Extract the [x, y] coordinate from the center of the cell holding the provided text.  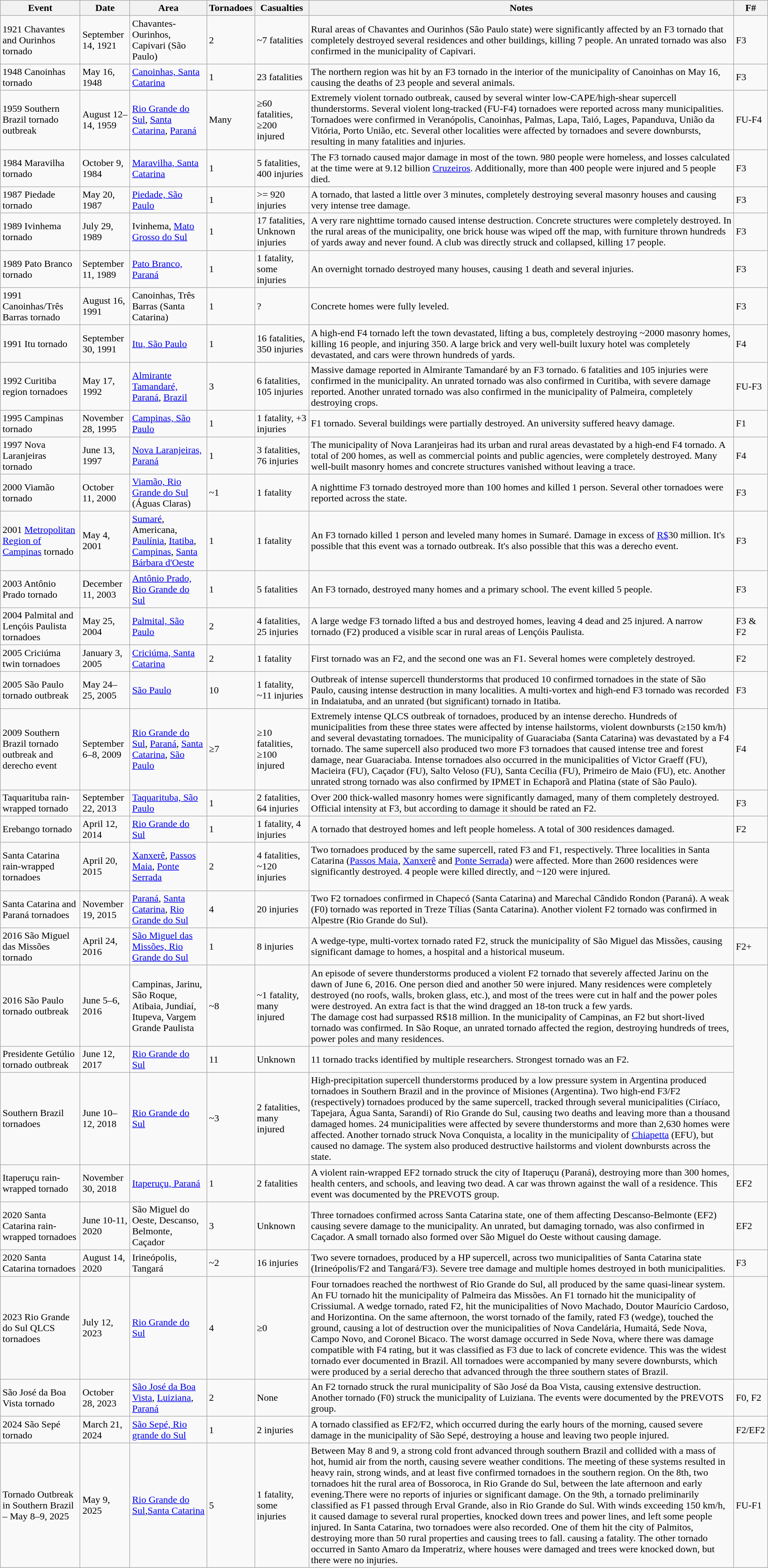
Rio Grande do Sul,Santa Catarina [169, 1505]
2020 Santa Catarina rain-wrapped tornadoes [41, 1226]
1 fatality, 4 injuries [282, 829]
None [282, 1398]
2016 São Miguel das Missões tornado [41, 946]
A tornado, that lasted a little over 3 minutes, completely destroying several masonry houses and causing very intense tree damage. [521, 200]
June 10–12, 2018 [105, 1118]
June 12, 2017 [105, 1059]
5 fatalities, 400 injuries [282, 168]
June 5–6, 2016 [105, 1006]
1989 Pato Branco tornado [41, 269]
1 fatality, +3 injuries [282, 424]
May 24–25, 2005 [105, 690]
Area [169, 8]
Southern Brazil tornadoes [41, 1118]
16 fatalities, 350 injuries [282, 343]
? [282, 306]
2 fatalities, 64 injuries [282, 803]
2000 Viamão tornado [41, 493]
F1 [751, 424]
2023 Rio Grande do Sul QLCS tornadoes [41, 1328]
Taquarituba rain-wrapped tornado [41, 803]
An overnight tornado destroyed many houses, causing 1 death and several injuries. [521, 269]
F3 & F2 [751, 626]
1991 Canoinhas/Três Barras tornado [41, 306]
Rio Grande do Sul, Santa Catarina, Paraná [169, 120]
Ivinhema, Mato Grosso do Sul [169, 232]
October 9, 1984 [105, 168]
~2 [231, 1263]
Concrete homes were fully leveled. [521, 306]
20 injuries [282, 909]
September 30, 1991 [105, 343]
1984 Maravilha tornado [41, 168]
April 24, 2016 [105, 946]
Sumaré, Americana, Paulínia, Itatiba, Campinas, Santa Bárbara d'Oeste [169, 541]
FU-F4 [751, 120]
17 fatalities, Unknown injuries [282, 232]
Itaperuçu rain-wrapped tornado [41, 1183]
Chavantes-Ourinhos, Capivari (São Paulo) [169, 40]
Paraná, Santa Catarina, Rio Grande do Sul [169, 909]
São Miguel do Oeste, Descanso, Belmonte, Caçador [169, 1226]
March 21, 2024 [105, 1430]
FU-F1 [751, 1505]
June 13, 1997 [105, 455]
Maravilha, Santa Catarina [169, 168]
Itaperuçu, Paraná [169, 1183]
1948 Canoinhas tornado [41, 77]
August 16, 1991 [105, 306]
Taquarituba, São Paulo [169, 803]
3 fatalities, 76 injuries [282, 455]
>= 920 injuries [282, 200]
Santa Catarina rain-wrapped tornadoes [41, 867]
1921 Chavantes and Ourinhos tornado [41, 40]
1992 Curitiba region tornadoes [41, 386]
Casualties [282, 8]
23 fatalities [282, 77]
Itu, São Paulo [169, 343]
A nighttime F3 tornado destroyed more than 100 homes and killed 1 person. Several other tornadoes were reported across the state. [521, 493]
São José da Boa Vista, Luiziana, Paraná [169, 1398]
September 22, 2013 [105, 803]
4 fatalities, ~120 injuries [282, 867]
Palmital, São Paulo [169, 626]
September 11, 1989 [105, 269]
August 12–14, 1959 [105, 120]
Viamão, Rio Grande do Sul (Águas Claras) [169, 493]
2003 Antônio Prado tornado [41, 589]
Almirante Tamandaré, Paraná, Brazil [169, 386]
April 12, 2014 [105, 829]
November 28, 1995 [105, 424]
Event [41, 8]
Tornadoes [231, 8]
May 16, 1948 [105, 77]
May 17, 1992 [105, 386]
Piedade, São Paulo [169, 200]
November 30, 2018 [105, 1183]
6 fatalities, 105 injuries [282, 386]
October 11, 2000 [105, 493]
2 fatalities [282, 1183]
4 fatalities, 25 injuries [282, 626]
10 [231, 690]
11 [231, 1059]
Irineópolis, Tangará [169, 1263]
2020 Santa Catarina tornadoes [41, 1263]
Rio Grande do Sul, Paraná, Santa Catarina, São Paulo [169, 749]
Pato Branco, Paraná [169, 269]
May 9, 2025 [105, 1505]
First tornado was an F2, and the second one was an F1. Several homes were completely destroyed. [521, 658]
≥0 [282, 1328]
July 29, 1989 [105, 232]
FU-F3 [751, 386]
Presidente Getúlio tornado outbreak [41, 1059]
2 injuries [282, 1430]
≥60 fatalities, ≥200 injured [282, 120]
Canoinhas, Santa Catarina [169, 77]
September 6–8, 2009 [105, 749]
F0, F2 [751, 1398]
1959 Southern Brazil tornado outbreak [41, 120]
November 19, 2015 [105, 909]
1991 Itu tornado [41, 343]
2 fatalities, many injured [282, 1118]
1 fatality, ~11 injuries [282, 690]
5 [231, 1505]
January 3, 2005 [105, 658]
2001 Metropolitan Region of Campinas tornado [41, 541]
May 20, 1987 [105, 200]
May 4, 2001 [105, 541]
April 20, 2015 [105, 867]
2005 Criciúma twin tornadoes [41, 658]
Campinas, São Paulo [169, 424]
July 12, 2023 [105, 1328]
F# [751, 8]
2004 Palmital and Lençóis Paulista tornadoes [41, 626]
≥7 [231, 749]
16 injuries [282, 1263]
August 14, 2020 [105, 1263]
Canoinhas, Três Barras (Santa Catarina) [169, 306]
São José da Boa Vista tornado [41, 1398]
~1 [231, 493]
Erebango tornado [41, 829]
An F3 tornado, destroyed many homes and a primary school. The event killed 5 people. [521, 589]
2024 São Sepé tornado [41, 1430]
May 25, 2004 [105, 626]
2009 Southern Brazil tornado outbreak and derecho event [41, 749]
Nova Laranjeiras, Paraná [169, 455]
Date [105, 8]
São Paulo [169, 690]
F2+ [751, 946]
Tornado Outbreak in Southern Brazil – May 8–9, 2025 [41, 1505]
December 11, 2003 [105, 589]
≥10 fatalities, ≥100 injured [282, 749]
5 fatalities [282, 589]
1997 Nova Laranjeiras tornado [41, 455]
1989 Ivinhema tornado [41, 232]
2005 São Paulo tornado outbreak [41, 690]
2016 São Paulo tornado outbreak [41, 1006]
São Sepé, Rio grande do Sul [169, 1430]
Santa Catarina and Paraná tornadoes [41, 909]
Xanxerê, Passos Maia, Ponte Serrada [169, 867]
A tornado that destroyed homes and left people homeless. A total of 300 residences damaged. [521, 829]
1995 Campinas tornado [41, 424]
8 injuries [282, 946]
F1 tornado. Several buildings were partially destroyed. An university suffered heavy damage. [521, 424]
June 10-11, 2020 [105, 1226]
Notes [521, 8]
Criciúma, Santa Catarina [169, 658]
~8 [231, 1006]
Many [231, 120]
~1 fatality, many injured [282, 1006]
São Miguel das Missões, Rio Grande do Sul [169, 946]
1987 Piedade tornado [41, 200]
~3 [231, 1118]
~7 fatalities [282, 40]
F2/EF2 [751, 1430]
October 28, 2023 [105, 1398]
Antônio Prado, Rio Grande do Sul [169, 589]
Campinas, Jarinu, São Roque, Atibaia, Jundiaí, Itupeva, Vargem Grande Paulista [169, 1006]
11 tornado tracks identified by multiple researchers. Strongest tornado was an F2. [521, 1059]
September 14, 1921 [105, 40]
